Capture the cell that displays the provided text and extract its [X, Y] central coordinate. 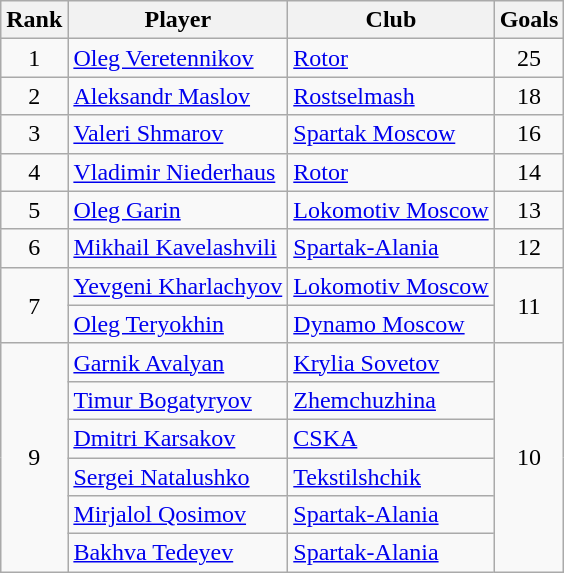
Tekstilshchik [391, 477]
Valeri Shmarov [178, 134]
9 [34, 457]
Rank [34, 20]
CSKA [391, 438]
Garnik Avalyan [178, 362]
2 [34, 96]
Aleksandr Maslov [178, 96]
Oleg Garin [178, 210]
Goals [529, 20]
Mirjalol Qosimov [178, 515]
Yevgeni Kharlachyov [178, 286]
10 [529, 457]
1 [34, 58]
Krylia Sovetov [391, 362]
3 [34, 134]
Club [391, 20]
Oleg Teryokhin [178, 324]
Mikhail Kavelashvili [178, 248]
13 [529, 210]
Bakhva Tedeyev [178, 553]
Zhemchuzhina [391, 400]
25 [529, 58]
Rostselmash [391, 96]
Dmitri Karsakov [178, 438]
Timur Bogatyryov [178, 400]
4 [34, 172]
14 [529, 172]
11 [529, 305]
6 [34, 248]
12 [529, 248]
Vladimir Niederhaus [178, 172]
Oleg Veretennikov [178, 58]
Spartak Moscow [391, 134]
7 [34, 305]
Player [178, 20]
18 [529, 96]
Sergei Natalushko [178, 477]
16 [529, 134]
Dynamo Moscow [391, 324]
5 [34, 210]
